Provide the [x, y] coordinate of the cell's center where the given text is located.  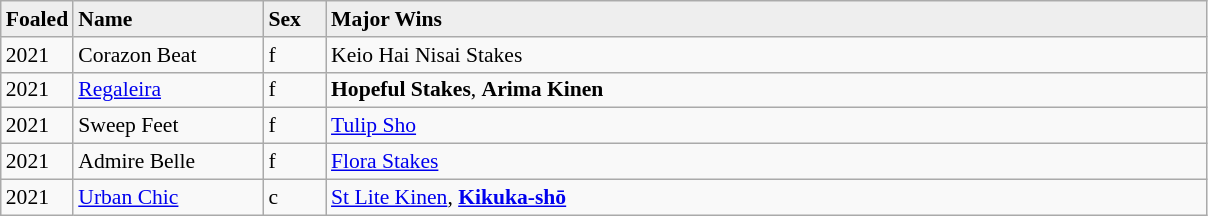
Tulip Sho [766, 126]
Sex [294, 19]
Admire Belle [168, 162]
Keio Hai Nisai Stakes [766, 55]
St Lite Kinen, Kikuka-shō [766, 197]
Major Wins [766, 19]
Flora Stakes [766, 162]
Name [168, 19]
Corazon Beat [168, 55]
c [294, 197]
Regaleira [168, 90]
Foaled [37, 19]
Urban Chic [168, 197]
Hopeful Stakes, Arima Kinen [766, 90]
Sweep Feet [168, 126]
